Output the (X, Y) coordinate of the center of the cell containing the given text.  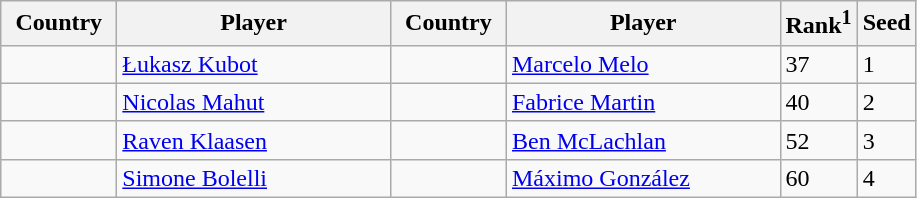
2 (886, 102)
Simone Bolelli (254, 178)
60 (818, 178)
Marcelo Melo (643, 64)
Seed (886, 24)
Máximo González (643, 178)
3 (886, 140)
Łukasz Kubot (254, 64)
Nicolas Mahut (254, 102)
52 (818, 140)
Rank1 (818, 24)
4 (886, 178)
Ben McLachlan (643, 140)
1 (886, 64)
37 (818, 64)
Fabrice Martin (643, 102)
Raven Klaasen (254, 140)
40 (818, 102)
